Extract the (X, Y) coordinate from the center of the cell holding the provided text.  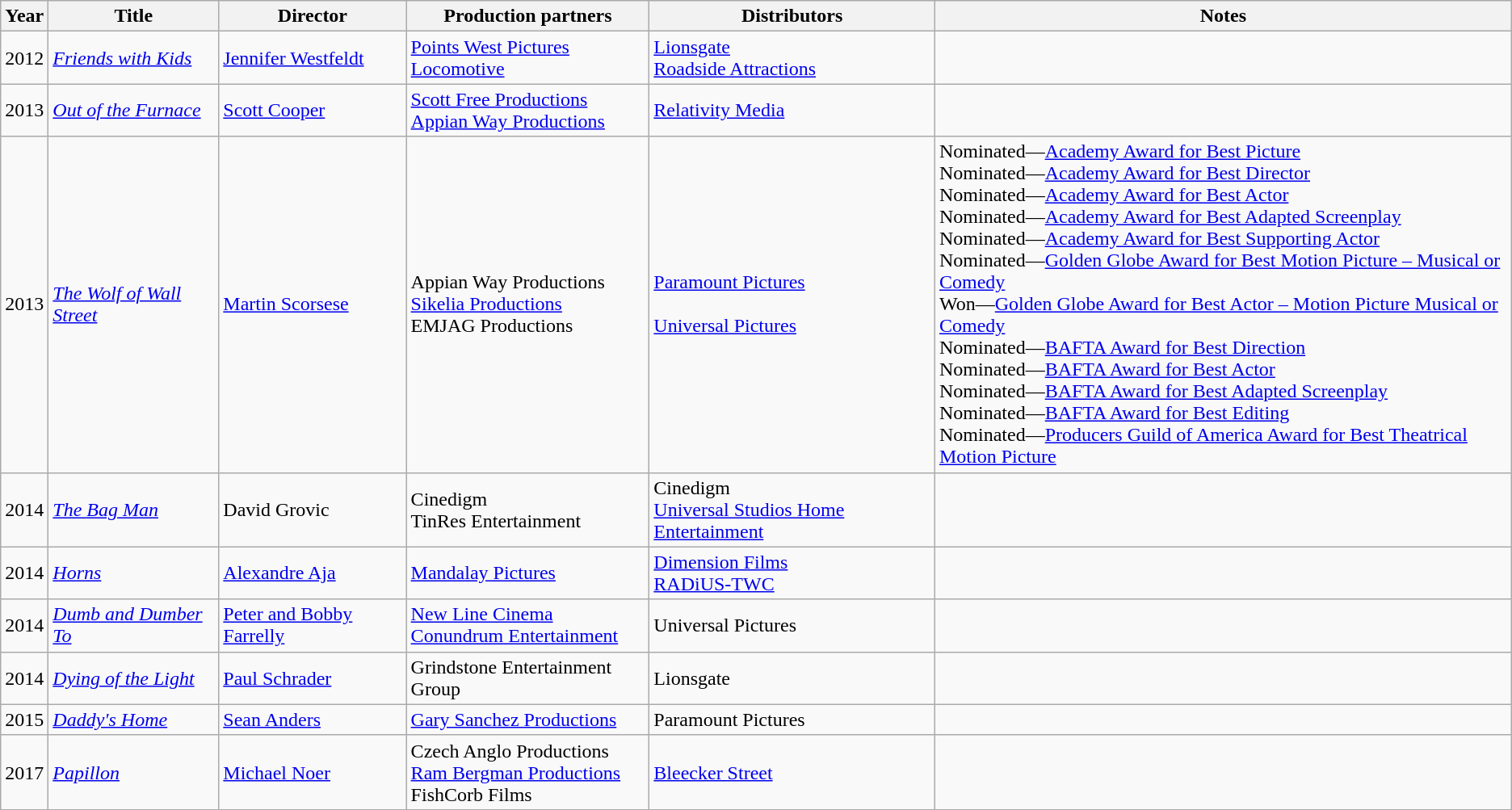
Paul Schrader (313, 678)
New Line CinemaConundrum Entertainment (528, 625)
Gary Sanchez Productions (528, 720)
Peter and Bobby Farrelly (313, 625)
Director (313, 16)
2017 (24, 772)
Dimension FilmsRADiUS-TWC (792, 573)
Scott Cooper (313, 110)
Czech Anglo ProductionsRam Bergman ProductionsFishCorb Films (528, 772)
Dumb and Dumber To (134, 625)
Daddy's Home (134, 720)
The Bag Man (134, 510)
Jennifer Westfeldt (313, 58)
Scott Free ProductionsAppian Way Productions (528, 110)
Universal Pictures (792, 625)
Relativity Media (792, 110)
Sean Anders (313, 720)
Appian Way ProductionsSikelia ProductionsEMJAG Productions (528, 304)
Martin Scorsese (313, 304)
David Grovic (313, 510)
Michael Noer (313, 772)
CinedigmTinRes Entertainment (528, 510)
Grindstone Entertainment Group (528, 678)
Papillon (134, 772)
LionsgateRoadside Attractions (792, 58)
Horns (134, 573)
2015 (24, 720)
The Wolf of Wall Street (134, 304)
Paramount Pictures (792, 720)
Title (134, 16)
CinedigmUniversal Studios Home Entertainment (792, 510)
2012 (24, 58)
Notes (1223, 16)
Distributors (792, 16)
Mandalay Pictures (528, 573)
Out of the Furnace (134, 110)
Alexandre Aja (313, 573)
Bleecker Street (792, 772)
Paramount PicturesUniversal Pictures (792, 304)
Dying of the Light (134, 678)
Friends with Kids (134, 58)
Points West PicturesLocomotive (528, 58)
Lionsgate (792, 678)
Production partners (528, 16)
Year (24, 16)
